Output the (X, Y) coordinate of the center of the cell containing the given text.  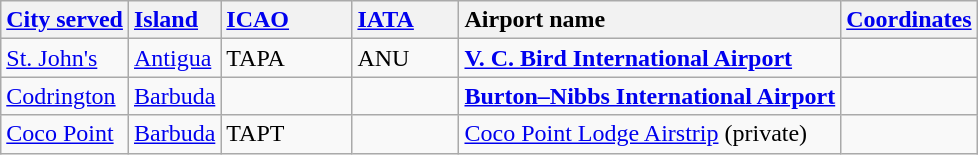
Coco Point Lodge Airstrip (private) (650, 134)
TAPA (286, 58)
City served (65, 20)
ICAO (286, 20)
Burton–Nibbs International Airport (650, 96)
TAPT (286, 134)
St. John's (65, 58)
Coco Point (65, 134)
Antigua (174, 58)
IATA (406, 20)
Island (174, 20)
Coordinates (909, 20)
V. C. Bird International Airport (650, 58)
Codrington (65, 96)
ANU (406, 58)
Airport name (650, 20)
